Search for the cell housing the specified text and yield its [X, Y] center coordinate. 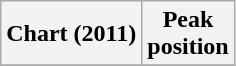
Peakposition [188, 34]
Chart (2011) [72, 34]
